Provide the (x, y) coordinate of the cell's center where the given text is located.  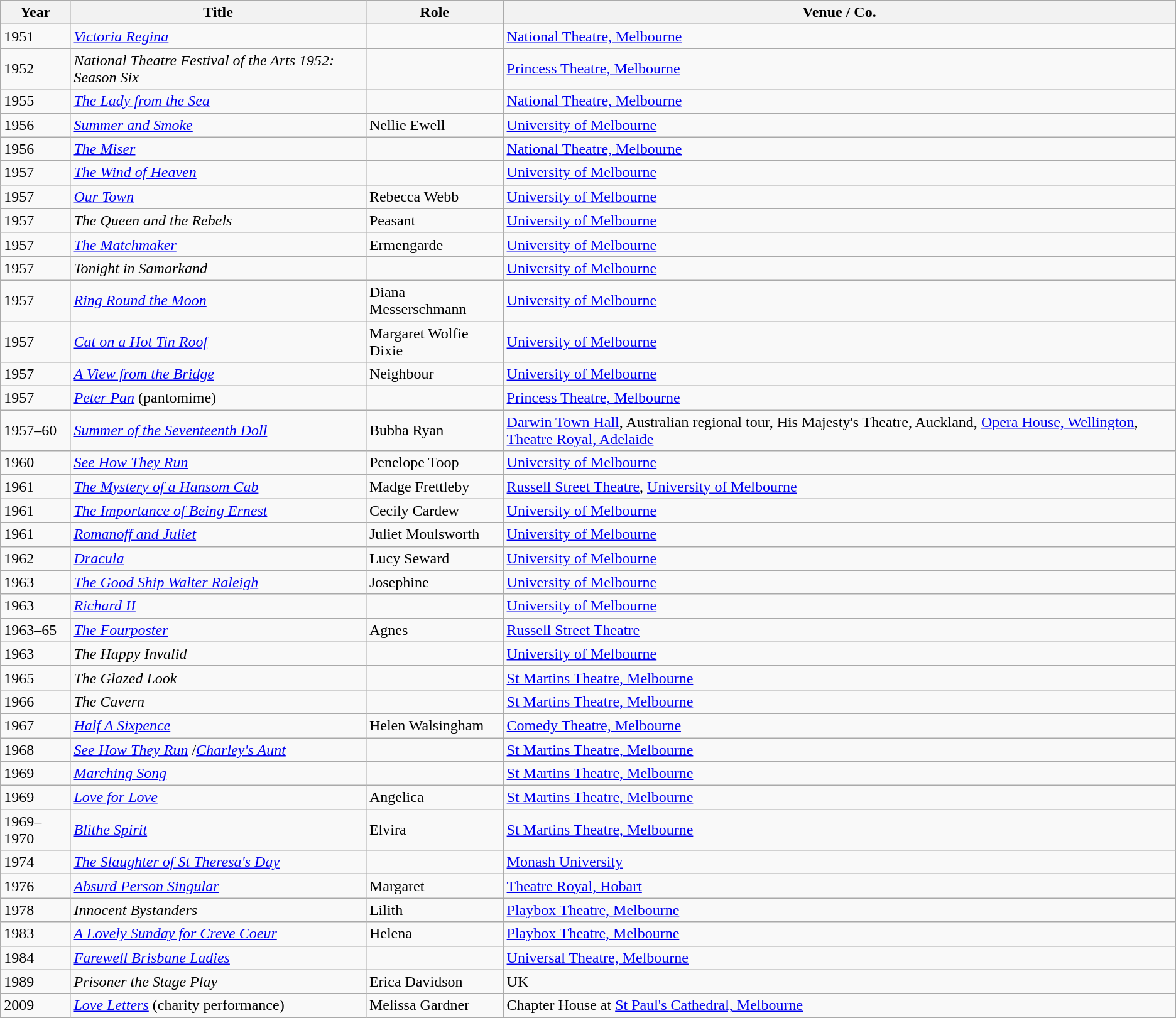
The Happy Invalid (218, 654)
The Cavern (218, 701)
The Miser (218, 149)
Our Town (218, 197)
Cecily Cardew (435, 511)
Penelope Toop (435, 463)
The Fourposter (218, 630)
Juliet Moulsworth (435, 534)
1963–65 (35, 630)
Helen Walsingham (435, 725)
The Mystery of a Hansom Cab (218, 487)
Title (218, 13)
Tonight in Samarkand (218, 268)
Prisoner the Stage Play (218, 982)
Peasant (435, 220)
Josephine (435, 582)
See How They Run /Charley's Aunt (218, 749)
Agnes (435, 630)
Innocent Bystanders (218, 910)
Summer of the Seventeenth Doll (218, 431)
Chapter House at St Paul's Cathedral, Melbourne (839, 1005)
1957–60 (35, 431)
1962 (35, 558)
Victoria Regina (218, 36)
The Wind of Heaven (218, 173)
Erica Davidson (435, 982)
Elvira (435, 830)
UK (839, 982)
Helena (435, 934)
1969–1970 (35, 830)
Half A Sixpence (218, 725)
1989 (35, 982)
Comedy Theatre, Melbourne (839, 725)
1965 (35, 678)
1966 (35, 701)
Melissa Gardner (435, 1005)
Rebecca Webb (435, 197)
Neighbour (435, 374)
Blithe Spirit (218, 830)
A View from the Bridge (218, 374)
The Lady from the Sea (218, 101)
Role (435, 13)
Angelica (435, 798)
Lilith (435, 910)
Russell Street Theatre (839, 630)
Summer and Smoke (218, 125)
Madge Frettleby (435, 487)
Love for Love (218, 798)
The Importance of Being Ernest (218, 511)
Ring Round the Moon (218, 300)
Cat on a Hot Tin Roof (218, 342)
Darwin Town Hall, Australian regional tour, His Majesty's Theatre, Auckland, Opera House, Wellington, Theatre Royal, Adelaide (839, 431)
Marching Song (218, 774)
See How They Run (218, 463)
Romanoff and Juliet (218, 534)
1955 (35, 101)
Lucy Seward (435, 558)
1951 (35, 36)
2009 (35, 1005)
Margaret Wolfie Dixie (435, 342)
Year (35, 13)
1960 (35, 463)
The Glazed Look (218, 678)
1967 (35, 725)
The Matchmaker (218, 244)
Farewell Brisbane Ladies (218, 958)
Richard II (218, 606)
Venue / Co. (839, 13)
1978 (35, 910)
1952 (35, 69)
Dracula (218, 558)
1976 (35, 886)
Theatre Royal, Hobart (839, 886)
The Slaughter of St Theresa's Day (218, 862)
Nellie Ewell (435, 125)
National Theatre Festival of the Arts 1952: Season Six (218, 69)
1968 (35, 749)
Ermengarde (435, 244)
The Queen and the Rebels (218, 220)
1983 (35, 934)
1984 (35, 958)
A Lovely Sunday for Creve Coeur (218, 934)
Bubba Ryan (435, 431)
Absurd Person Singular (218, 886)
Monash University (839, 862)
Margaret (435, 886)
Universal Theatre, Melbourne (839, 958)
The Good Ship Walter Raleigh (218, 582)
Peter Pan (pantomime) (218, 398)
Diana Messerschmann (435, 300)
Russell Street Theatre, University of Melbourne (839, 487)
1974 (35, 862)
Love Letters (charity performance) (218, 1005)
